From the cell containing the given text, extract its center point as [x, y] coordinate. 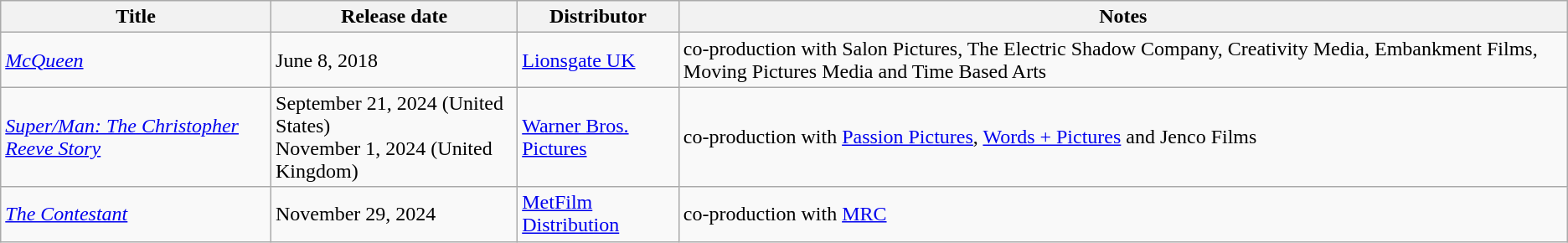
co-production with MRC [1122, 215]
co-production with Passion Pictures, Words + Pictures and Jenco Films [1122, 137]
The Contestant [136, 215]
June 8, 2018 [395, 60]
September 21, 2024 (United States)November 1, 2024 (United Kingdom) [395, 137]
co-production with Salon Pictures, The Electric Shadow Company, Creativity Media, Embankment Films, Moving Pictures Media and Time Based Arts [1122, 60]
Release date [395, 17]
November 29, 2024 [395, 215]
Distributor [598, 17]
Super/Man: The Christopher Reeve Story [136, 137]
Notes [1122, 17]
Title [136, 17]
Lionsgate UK [598, 60]
McQueen [136, 60]
Warner Bros. Pictures [598, 137]
MetFilm Distribution [598, 215]
